Find where the given text appears and provide that cell's center as (X, Y) coordinate. 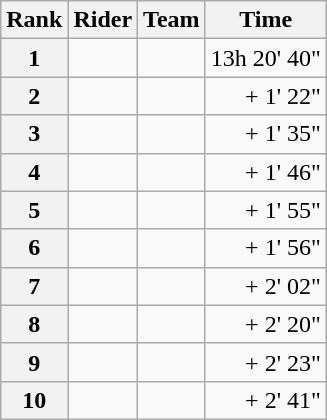
6 (34, 248)
2 (34, 96)
10 (34, 400)
+ 1' 55" (266, 210)
+ 2' 23" (266, 362)
5 (34, 210)
3 (34, 134)
1 (34, 58)
+ 1' 22" (266, 96)
7 (34, 286)
Rank (34, 20)
+ 2' 20" (266, 324)
Rider (103, 20)
9 (34, 362)
+ 1' 35" (266, 134)
13h 20' 40" (266, 58)
+ 1' 46" (266, 172)
+ 2' 02" (266, 286)
8 (34, 324)
Team (172, 20)
Time (266, 20)
4 (34, 172)
+ 2' 41" (266, 400)
+ 1' 56" (266, 248)
